Extract the (x, y) coordinate from the center of the cell holding the provided text.  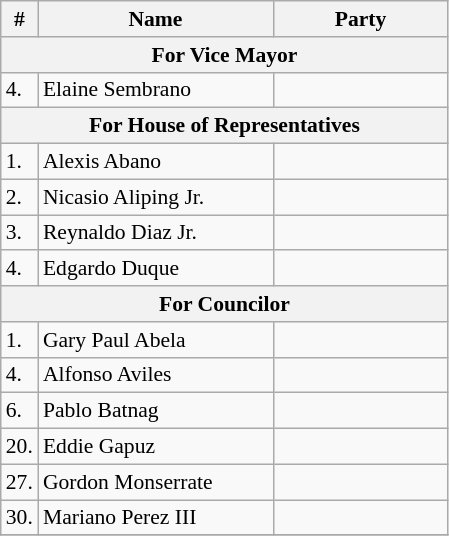
For Councilor (224, 304)
For Vice Mayor (224, 55)
Mariano Perez III (156, 518)
30. (20, 518)
20. (20, 447)
Reynaldo Diaz Jr. (156, 233)
27. (20, 482)
Alfonso Aviles (156, 375)
# (20, 19)
Elaine Sembrano (156, 90)
3. (20, 233)
Alexis Abano (156, 162)
Gary Paul Abela (156, 340)
Gordon Monserrate (156, 482)
For House of Representatives (224, 126)
Edgardo Duque (156, 269)
2. (20, 197)
Nicasio Aliping Jr. (156, 197)
Pablo Batnag (156, 411)
6. (20, 411)
Party (360, 19)
Name (156, 19)
Eddie Gapuz (156, 447)
